Provide the [X, Y] coordinate of the cell's center where the given text is located.  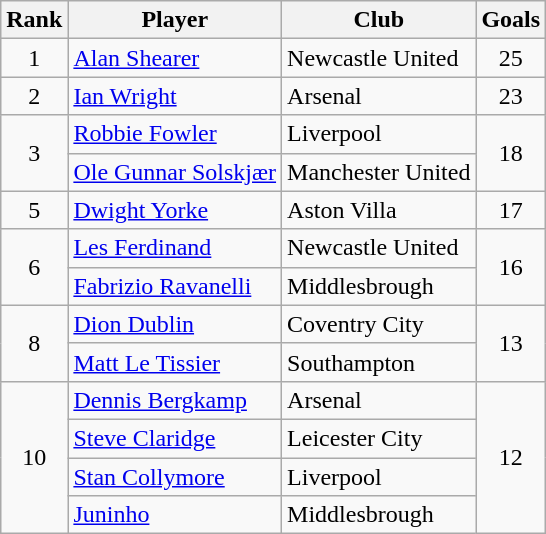
12 [511, 457]
Steve Claridge [175, 438]
Alan Shearer [175, 58]
Leicester City [379, 438]
Robbie Fowler [175, 134]
Dwight Yorke [175, 210]
Ole Gunnar Solskjær [175, 172]
Aston Villa [379, 210]
6 [34, 267]
18 [511, 153]
2 [34, 96]
Les Ferdinand [175, 248]
Coventry City [379, 324]
8 [34, 343]
10 [34, 457]
Manchester United [379, 172]
Dion Dublin [175, 324]
1 [34, 58]
Stan Collymore [175, 477]
Player [175, 20]
Club [379, 20]
17 [511, 210]
3 [34, 153]
Southampton [379, 362]
Matt Le Tissier [175, 362]
13 [511, 343]
Rank [34, 20]
Ian Wright [175, 96]
16 [511, 267]
5 [34, 210]
25 [511, 58]
23 [511, 96]
Goals [511, 20]
Dennis Bergkamp [175, 400]
Juninho [175, 515]
Fabrizio Ravanelli [175, 286]
